Output the (X, Y) coordinate of the center of the cell containing the given text.  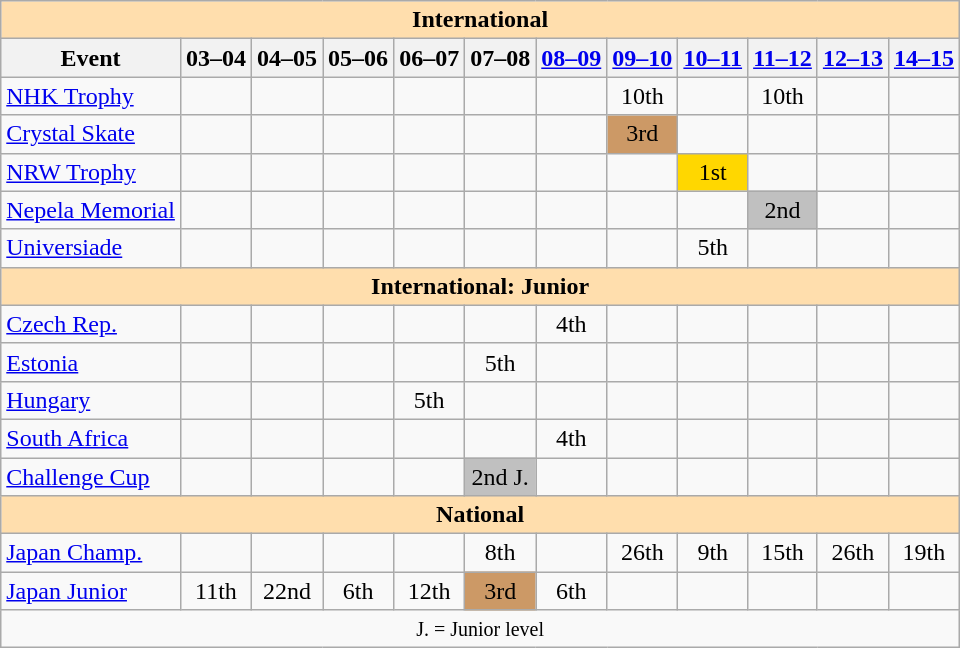
Hungary (91, 400)
08–09 (572, 58)
07–08 (500, 58)
8th (500, 553)
22nd (286, 591)
14–15 (924, 58)
Estonia (91, 362)
Crystal Skate (91, 134)
03–04 (216, 58)
9th (713, 553)
09–10 (642, 58)
South Africa (91, 438)
15th (783, 553)
1st (713, 172)
National (480, 515)
2nd J. (500, 477)
Event (91, 58)
Czech Rep. (91, 324)
06–07 (430, 58)
19th (924, 553)
11–12 (783, 58)
NHK Trophy (91, 96)
International (480, 20)
Nepela Memorial (91, 210)
05–06 (358, 58)
2nd (783, 210)
Challenge Cup (91, 477)
12–13 (852, 58)
International: Junior (480, 286)
10–11 (713, 58)
Japan Junior (91, 591)
04–05 (286, 58)
12th (430, 591)
11th (216, 591)
Japan Champ. (91, 553)
Universiade (91, 248)
NRW Trophy (91, 172)
J. = Junior level (480, 629)
